Find where the given text appears and provide that cell's center as [x, y] coordinate. 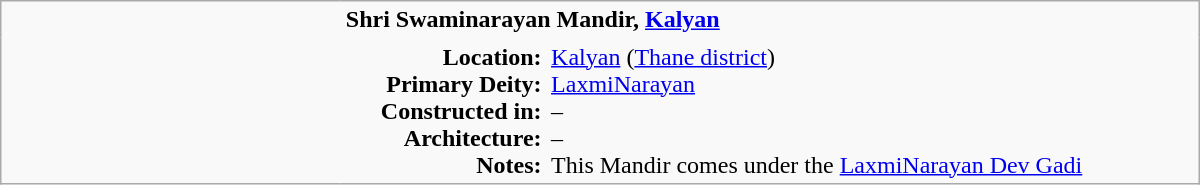
Shri Swaminarayan Mandir, Kalyan [770, 20]
Location:Primary Deity:Constructed in:Architecture:Notes: [444, 110]
Kalyan (Thane district) LaxmiNarayan – – This Mandir comes under the LaxmiNarayan Dev Gadi [872, 110]
